Detect which cell encompasses the target text, then output its (x, y) center coordinate. 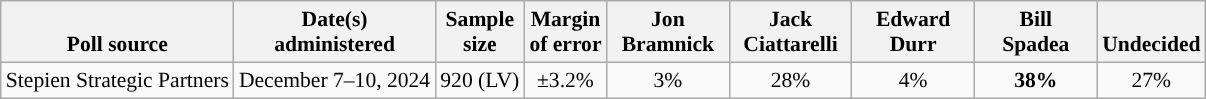
EdwardDurr (914, 32)
920 (LV) (480, 80)
Stepien Strategic Partners (118, 80)
27% (1151, 80)
3% (668, 80)
Date(s)administered (334, 32)
4% (914, 80)
Poll source (118, 32)
38% (1036, 80)
Marginof error (565, 32)
BillSpadea (1036, 32)
Samplesize (480, 32)
December 7–10, 2024 (334, 80)
JackCiattarelli (790, 32)
±3.2% (565, 80)
JonBramnick (668, 32)
Undecided (1151, 32)
28% (790, 80)
